Return the (X, Y) coordinate for the center point of the cell that contains the specified text.  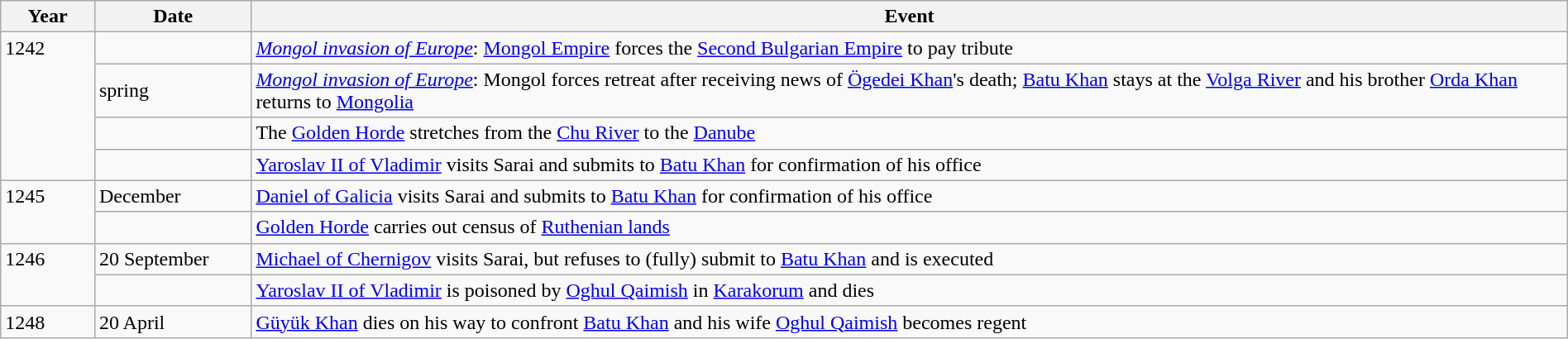
Daniel of Galicia visits Sarai and submits to Batu Khan for confirmation of his office (910, 196)
20 April (172, 322)
Date (172, 17)
20 September (172, 259)
Yaroslav II of Vladimir visits Sarai and submits to Batu Khan for confirmation of his office (910, 165)
1248 (48, 322)
Event (910, 17)
The Golden Horde stretches from the Chu River to the Danube (910, 133)
Golden Horde carries out census of Ruthenian lands (910, 227)
Güyük Khan dies on his way to confront Batu Khan and his wife Oghul Qaimish becomes regent (910, 322)
Michael of Chernigov visits Sarai, but refuses to (fully) submit to Batu Khan and is executed (910, 259)
1245 (48, 212)
Yaroslav II of Vladimir is poisoned by Oghul Qaimish in Karakorum and dies (910, 290)
Year (48, 17)
1246 (48, 275)
Mongol invasion of Europe: Mongol Empire forces the Second Bulgarian Empire to pay tribute (910, 48)
spring (172, 91)
December (172, 196)
1242 (48, 106)
